Identify which cell holds the provided text, then report its [X, Y] central coordinate. 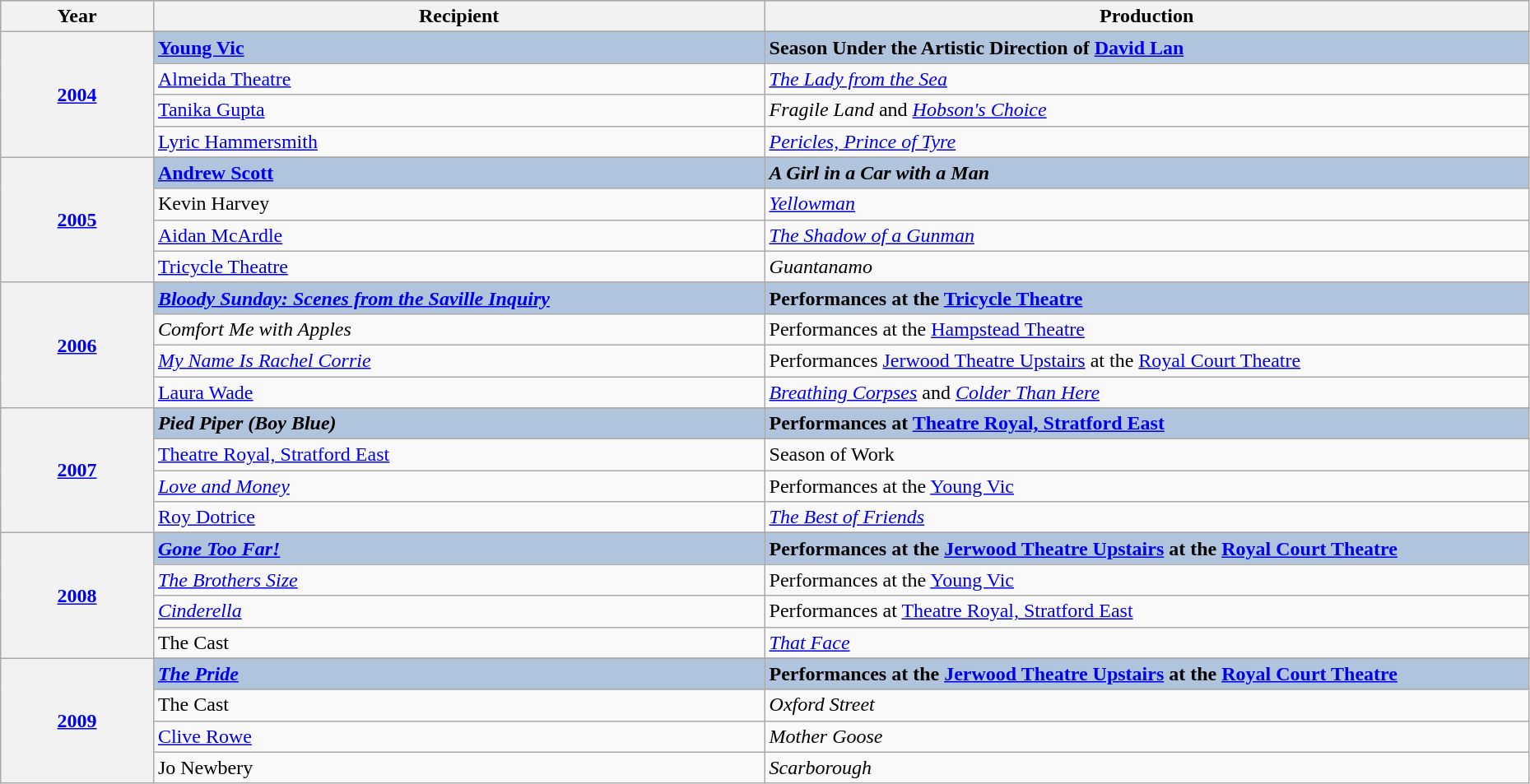
2008 [77, 596]
Fragile Land and Hobson's Choice [1146, 110]
Breathing Corpses and Colder Than Here [1146, 392]
Season Under the Artistic Direction of David Lan [1146, 48]
Production [1146, 16]
My Name Is Rachel Corrie [459, 360]
Jo Newbery [459, 768]
The Brothers Size [459, 580]
Tanika Gupta [459, 110]
The Pride [459, 674]
Performances at the Hampstead Theatre [1146, 329]
2006 [77, 345]
2004 [77, 95]
Recipient [459, 16]
Season of Work [1146, 455]
Performances at the Tricycle Theatre [1146, 298]
Comfort Me with Apples [459, 329]
Oxford Street [1146, 705]
Aidan McArdle [459, 235]
Year [77, 16]
Clive Rowe [459, 736]
Pericles, Prince of Tyre [1146, 141]
That Face [1146, 643]
The Best of Friends [1146, 517]
Lyric Hammersmith [459, 141]
Mother Goose [1146, 736]
A Girl in a Car with a Man [1146, 173]
Yellowman [1146, 204]
Scarborough [1146, 768]
Andrew Scott [459, 173]
The Lady from the Sea [1146, 79]
Love and Money [459, 486]
2005 [77, 220]
Theatre Royal, Stratford East [459, 455]
Roy Dotrice [459, 517]
Pied Piper (Boy Blue) [459, 424]
Cinderella [459, 611]
Gone Too Far! [459, 549]
Bloody Sunday: Scenes from the Saville Inquiry [459, 298]
Tricycle Theatre [459, 267]
Young Vic [459, 48]
Guantanamo [1146, 267]
Almeida Theatre [459, 79]
2007 [77, 471]
The Shadow of a Gunman [1146, 235]
Kevin Harvey [459, 204]
Performances Jerwood Theatre Upstairs at the Royal Court Theatre [1146, 360]
Laura Wade [459, 392]
2009 [77, 721]
